For the text-containing cell, return its midpoint in (x, y) coordinate format. 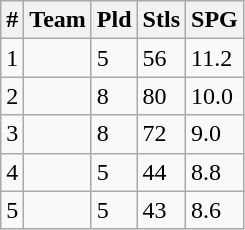
2 (12, 96)
10.0 (215, 96)
44 (161, 172)
43 (161, 210)
Pld (114, 20)
80 (161, 96)
8.6 (215, 210)
8.8 (215, 172)
3 (12, 134)
4 (12, 172)
72 (161, 134)
9.0 (215, 134)
Team (58, 20)
11.2 (215, 58)
56 (161, 58)
SPG (215, 20)
Stls (161, 20)
# (12, 20)
1 (12, 58)
